Detect which cell encompasses the target text, then output its [x, y] center coordinate. 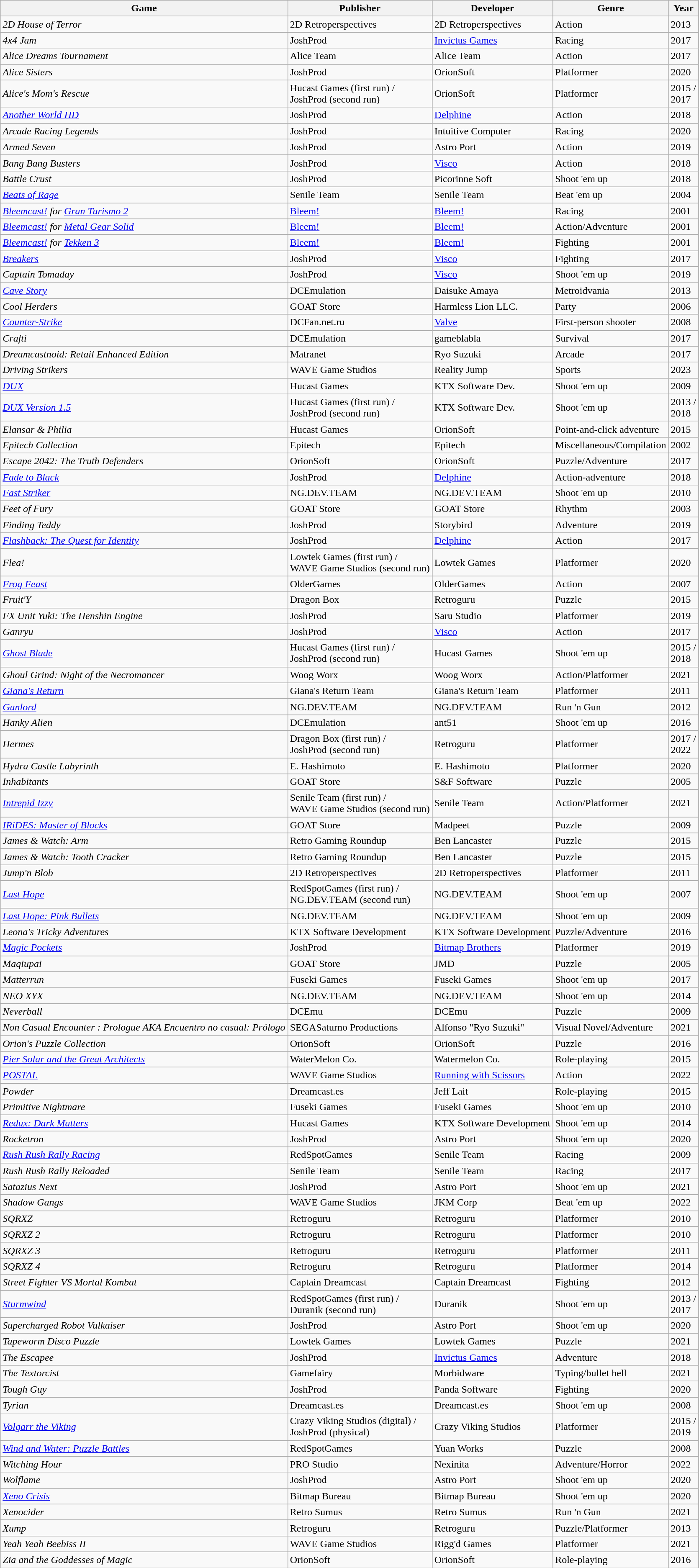
Bleemcast! for Tekken 3 [144, 243]
Epitech Collection [144, 445]
Duranik [492, 1303]
Counter-Strike [144, 322]
Wolflame [144, 1480]
Zia and the Goddesses of Magic [144, 1560]
Flashback: The Quest for Identity [144, 541]
Publisher [360, 8]
Senile Team (first run) /WAVE Game Studios (second run) [360, 804]
Supercharged Robot Vulkaiser [144, 1326]
Ghost Blade [144, 653]
Shadow Gangs [144, 1203]
SQRXZ 3 [144, 1250]
Last Hope: Pink Bullets [144, 916]
Maqiupai [144, 964]
Redux: Dark Matters [144, 1123]
Game [144, 8]
Watermelon Co. [492, 1059]
Finding Teddy [144, 525]
Ghoul Grind: Night of the Necromancer [144, 675]
NEO XYX [144, 995]
Rhythm [611, 509]
Primitive Nightmare [144, 1107]
Alfonso "Ryo Suzuki" [492, 1027]
2013 /2018 [684, 408]
Crazy Viking Studios [492, 1427]
2015 /2017 [684, 94]
Magic Pockets [144, 948]
Leona's Tricky Adventures [144, 932]
Storybird [492, 525]
Last Hope [144, 894]
Wind and Water: Puzzle Battles [144, 1448]
2015 /2019 [684, 1427]
Flea! [144, 563]
Armed Seven [144, 147]
2023 [684, 370]
Alice Sisters [144, 72]
Morbidware [492, 1373]
Xump [144, 1528]
Bang Bang Busters [144, 163]
Arcade [611, 354]
SEGASaturno Productions [360, 1027]
Hydra Castle Labyrinth [144, 766]
Cave Story [144, 290]
Visual Novel/Adventure [611, 1027]
Fade to Black [144, 477]
JMD [492, 964]
Escape 2042: The Truth Defenders [144, 461]
Developer [492, 8]
4x4 Jam [144, 40]
RedSpotGames (first run) /NG.DEV.TEAM (second run) [360, 894]
Alice Dreams Tournament [144, 56]
Lowtek Games (first run) /WAVE Game Studios (second run) [360, 563]
Bleemcast! for Metal Gear Solid [144, 227]
James & Watch: Arm [144, 841]
Sports [611, 370]
Party [611, 306]
James & Watch: Tooth Cracker [144, 857]
SQRXZ [144, 1218]
Pier Solar and the Great Architects [144, 1059]
Driving Strikers [144, 370]
Saru Studio [492, 616]
Genre [611, 8]
Madpeet [492, 825]
2004 [684, 195]
Hanky Alien [144, 722]
Intrepid Izzy [144, 804]
Orion's Puzzle Collection [144, 1044]
Xenocider [144, 1512]
Bitmap Brothers [492, 948]
Matterrun [144, 979]
Matranet [360, 354]
2D House of Terror [144, 24]
Volgarr the Viking [144, 1427]
Nexinita [492, 1464]
Feet of Fury [144, 509]
Tapeworm Disco Puzzle [144, 1342]
Dragon Box [360, 600]
Giana's Return [144, 691]
The Escapee [144, 1357]
Rocketron [144, 1139]
Bleemcast! for Gran Turismo 2 [144, 211]
DUX [144, 386]
DCFan.net.ru [360, 322]
Point-and-click adventure [611, 429]
RedSpotGames (first run) /Duranik (second run) [360, 1303]
Action/Adventure [611, 227]
DUX Version 1.5 [144, 408]
Typing/bullet hell [611, 1373]
Battle Crust [144, 179]
Metroidvania [611, 290]
Satazius Next [144, 1187]
2015 /2018 [684, 653]
2013 /2017 [684, 1303]
Valve [492, 322]
The Textorcist [144, 1373]
Dragon Box (first run) /JoshProd (second run) [360, 744]
WaterMelon Co. [360, 1059]
2017 /2022 [684, 744]
Beats of Rage [144, 195]
Witching Hour [144, 1464]
Panda Software [492, 1389]
Survival [611, 338]
First-person shooter [611, 322]
Intuitive Computer [492, 131]
JKM Corp [492, 1203]
Arcade Racing Legends [144, 131]
FX Unit Yuki: The Henshin Engine [144, 616]
Action-adventure [611, 477]
gameblabla [492, 338]
Dreamcastnoid: Retail Enhanced Edition [144, 354]
Tyrian [144, 1405]
Ryo Suzuki [492, 354]
Hermes [144, 744]
Daisuke Amaya [492, 290]
Rush Rush Rally Reloaded [144, 1171]
IRiDES: Master of Blocks [144, 825]
SQRXZ 2 [144, 1234]
Picorinne Soft [492, 179]
Adventure/Horror [611, 1464]
Tough Guy [144, 1389]
PRO Studio [360, 1464]
Harmless Lion LLC. [492, 306]
Yuan Works [492, 1448]
Fast Striker [144, 493]
Breakers [144, 259]
Inhabitants [144, 782]
SQRXZ 4 [144, 1266]
Yeah Yeah Beebiss II [144, 1544]
Sturmwind [144, 1303]
Jump'n Blob [144, 873]
Xeno Crisis [144, 1496]
Cool Herders [144, 306]
Powder [144, 1091]
2003 [684, 509]
Ganryu [144, 632]
Fruit'Y [144, 600]
Reality Jump [492, 370]
Gunlord [144, 707]
Jeff Lait [492, 1091]
Frog Feast [144, 584]
Rush Rush Rally Racing [144, 1155]
2006 [684, 306]
Rigg'd Games [492, 1544]
Elansar & Philia [144, 429]
Puzzle/Platformer [611, 1528]
Running with Scissors [492, 1075]
S&F Software [492, 782]
Year [684, 8]
Non Casual Encounter : Prologue AKA Encuentro no casual: Prólogo [144, 1027]
Miscellaneous/Compilation [611, 445]
Alice's Mom's Rescue [144, 94]
Gamefairy [360, 1373]
Crafti [144, 338]
2002 [684, 445]
Captain Tomaday [144, 275]
POSTAL [144, 1075]
Street Fighter VS Mortal Kombat [144, 1282]
Neverball [144, 1011]
Another World HD [144, 115]
Crazy Viking Studios (digital) /JoshProd (physical) [360, 1427]
ant51 [492, 722]
